Return (X, Y) of the center of cell containing provided text 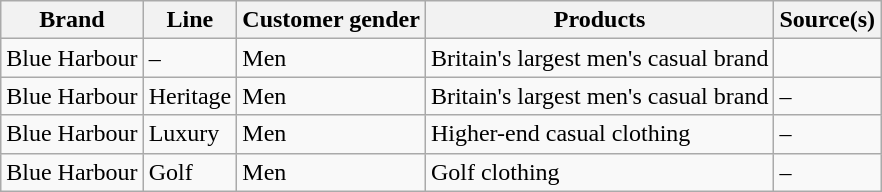
Products (600, 20)
Golf clothing (600, 172)
Customer gender (332, 20)
Heritage (190, 96)
Line (190, 20)
Source(s) (828, 20)
Brand (72, 20)
Luxury (190, 134)
Higher-end casual clothing (600, 134)
Golf (190, 172)
